For the text-containing cell, return its midpoint in (X, Y) coordinate format. 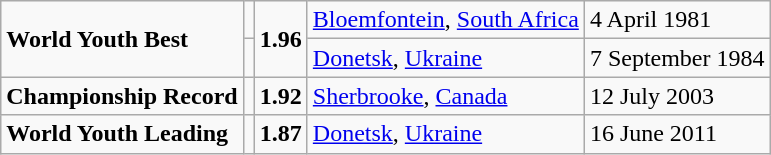
World Youth Leading (122, 134)
1.92 (280, 96)
Championship Record (122, 96)
1.87 (280, 134)
7 September 1984 (677, 58)
16 June 2011 (677, 134)
World Youth Best (122, 39)
Sherbrooke, Canada (446, 96)
Bloemfontein, South Africa (446, 20)
1.96 (280, 39)
4 April 1981 (677, 20)
12 July 2003 (677, 96)
